Detect which cell encompasses the target text, then output its (X, Y) center coordinate. 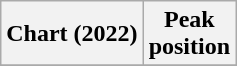
Peakposition (189, 34)
Chart (2022) (72, 34)
